Return (X, Y) of the center of cell containing provided text 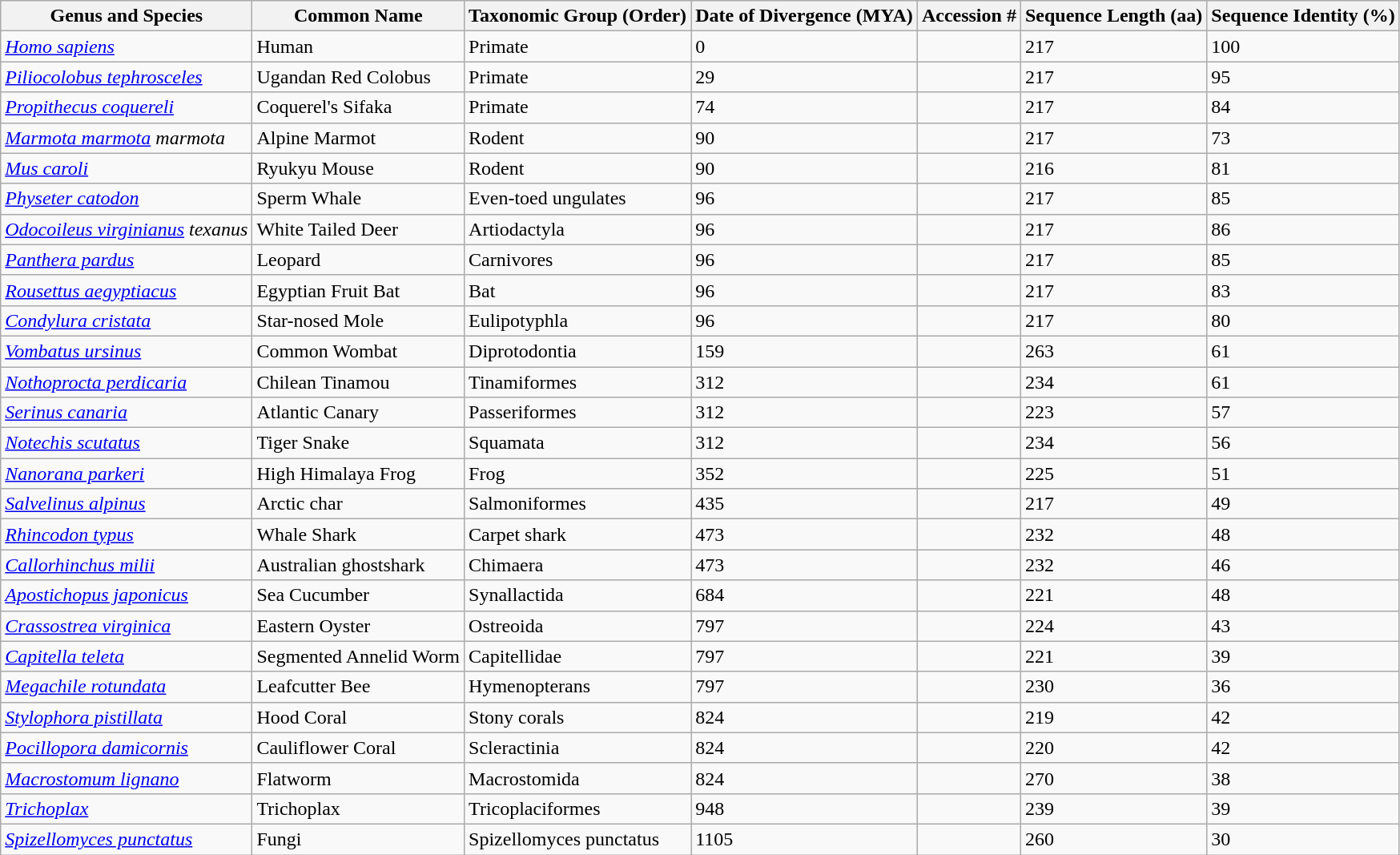
Crassostrea virginica (127, 626)
Odocoileus virginianus texanus (127, 229)
Squamata (578, 443)
Condylura cristata (127, 321)
Bat (578, 290)
Capitellidae (578, 656)
Leafcutter Bee (359, 687)
Panthera pardus (127, 260)
100 (1303, 46)
Ryukyu Mouse (359, 168)
Homo sapiens (127, 46)
Carpet shark (578, 534)
Tinamiformes (578, 382)
Fungi (359, 839)
225 (1113, 474)
Common Name (359, 16)
Mus caroli (127, 168)
Diprotodontia (578, 351)
46 (1303, 565)
Sperm Whale (359, 199)
Pocillopora damicornis (127, 748)
Taxonomic Group (Order) (578, 16)
Date of Divergence (MYA) (804, 16)
Chimaera (578, 565)
260 (1113, 839)
Hood Coral (359, 717)
263 (1113, 351)
Notechis scutatus (127, 443)
239 (1113, 809)
Callorhinchus milii (127, 565)
948 (804, 809)
57 (1303, 413)
Stylophora pistillata (127, 717)
Stony corals (578, 717)
Egyptian Fruit Bat (359, 290)
Even-toed ungulates (578, 199)
Macrostomum lignano (127, 778)
43 (1303, 626)
Propithecus coquereli (127, 107)
Segmented Annelid Worm (359, 656)
Carnivores (578, 260)
Atlantic Canary (359, 413)
Artiodactyla (578, 229)
49 (1303, 504)
Eastern Oyster (359, 626)
Cauliflower Coral (359, 748)
Salvelinus alpinus (127, 504)
Macrostomida (578, 778)
Scleractinia (578, 748)
51 (1303, 474)
219 (1113, 717)
435 (804, 504)
Chilean Tinamou (359, 382)
38 (1303, 778)
Capitella teleta (127, 656)
Salmoniformes (578, 504)
Leopard (359, 260)
270 (1113, 778)
Megachile rotundata (127, 687)
81 (1303, 168)
Eulipotyphla (578, 321)
Sequence Length (aa) (1113, 16)
Tricoplaciformes (578, 809)
Frog (578, 474)
Nothoprocta perdicaria (127, 382)
159 (804, 351)
30 (1303, 839)
Hymenopterans (578, 687)
Alpine Marmot (359, 138)
Vombatus ursinus (127, 351)
86 (1303, 229)
230 (1113, 687)
Sequence Identity (%) (1303, 16)
Sea Cucumber (359, 595)
Ostreoida (578, 626)
Genus and Species (127, 16)
0 (804, 46)
352 (804, 474)
Star-nosed Mole (359, 321)
Ugandan Red Colobus (359, 77)
Passeriformes (578, 413)
223 (1113, 413)
73 (1303, 138)
Whale Shark (359, 534)
White Tailed Deer (359, 229)
684 (804, 595)
Coquerel's Sifaka (359, 107)
83 (1303, 290)
High Himalaya Frog (359, 474)
56 (1303, 443)
Flatworm (359, 778)
80 (1303, 321)
Accession # (969, 16)
29 (804, 77)
95 (1303, 77)
Piliocolobus tephrosceles (127, 77)
1105 (804, 839)
Tiger Snake (359, 443)
Rousettus aegyptiacus (127, 290)
220 (1113, 748)
Serinus canaria (127, 413)
Apostichopus japonicus (127, 595)
36 (1303, 687)
Australian ghostshark (359, 565)
Arctic char (359, 504)
224 (1113, 626)
Human (359, 46)
Nanorana parkeri (127, 474)
Synallactida (578, 595)
74 (804, 107)
Marmota marmota marmota (127, 138)
216 (1113, 168)
Rhincodon typus (127, 534)
84 (1303, 107)
Physeter catodon (127, 199)
Common Wombat (359, 351)
